Return [x, y] of the center of cell containing provided text 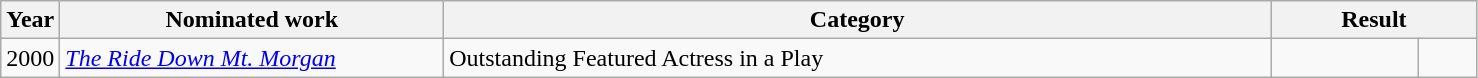
The Ride Down Mt. Morgan [252, 58]
Result [1374, 20]
2000 [30, 58]
Nominated work [252, 20]
Year [30, 20]
Category [858, 20]
Outstanding Featured Actress in a Play [858, 58]
